Determine the (x, y) coordinate at the center of the cell enclosing the given text.  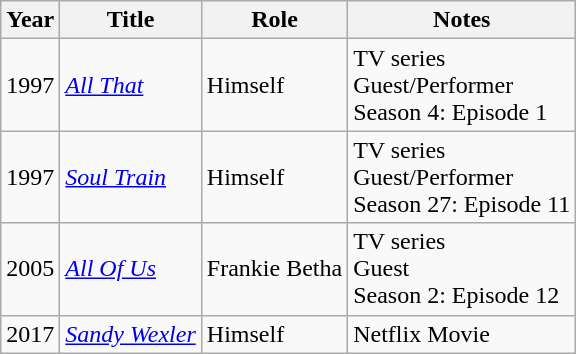
Sandy Wexler (130, 334)
Year (30, 20)
All Of Us (130, 269)
Netflix Movie (462, 334)
Title (130, 20)
TV seriesGuest/PerformerSeason 4: Episode 1 (462, 85)
TV seriesGuest/PerformerSeason 27: Episode 11 (462, 177)
All That (130, 85)
2017 (30, 334)
Notes (462, 20)
Frankie Betha (274, 269)
2005 (30, 269)
TV seriesGuestSeason 2: Episode 12 (462, 269)
Soul Train (130, 177)
Role (274, 20)
